For the text-containing cell, return its midpoint in (x, y) coordinate format. 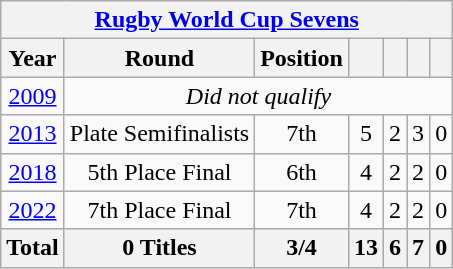
13 (366, 248)
2009 (33, 96)
2013 (33, 134)
Rugby World Cup Sevens (227, 20)
2022 (33, 210)
2018 (33, 172)
Year (33, 58)
Round (159, 58)
6th (302, 172)
Total (33, 248)
Plate Semifinalists (159, 134)
3/4 (302, 248)
6 (394, 248)
Did not qualify (258, 96)
5 (366, 134)
Position (302, 58)
3 (418, 134)
5th Place Final (159, 172)
7th Place Final (159, 210)
7 (418, 248)
0 Titles (159, 248)
